Extract the (X, Y) coordinate from the center of the cell holding the provided text.  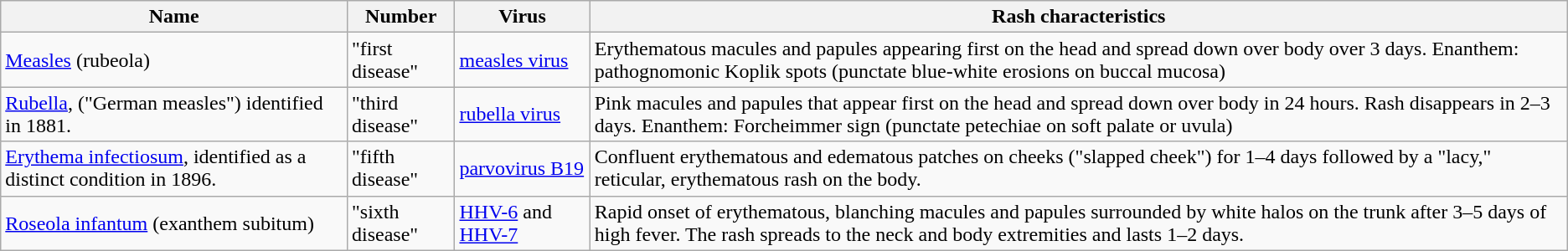
Measles (rubeola) (174, 60)
Number (401, 17)
"fifth disease" (401, 169)
measles virus (523, 60)
Virus (523, 17)
HHV-6 and HHV-7 (523, 223)
Erythema infectiosum, identified as a distinct condition in 1896. (174, 169)
"third disease" (401, 114)
Name (174, 17)
rubella virus (523, 114)
Roseola infantum (exanthem subitum) (174, 223)
"first disease" (401, 60)
"sixth disease" (401, 223)
Rash characteristics (1079, 17)
Confluent erythematous and edematous patches on cheeks ("slapped cheek") for 1–4 days followed by a "lacy," reticular, erythematous rash on the body. (1079, 169)
Rubella, ("German measles") identified in 1881. (174, 114)
parvovirus B19 (523, 169)
